Determine the (x, y) coordinate at the center of the cell enclosing the given text.  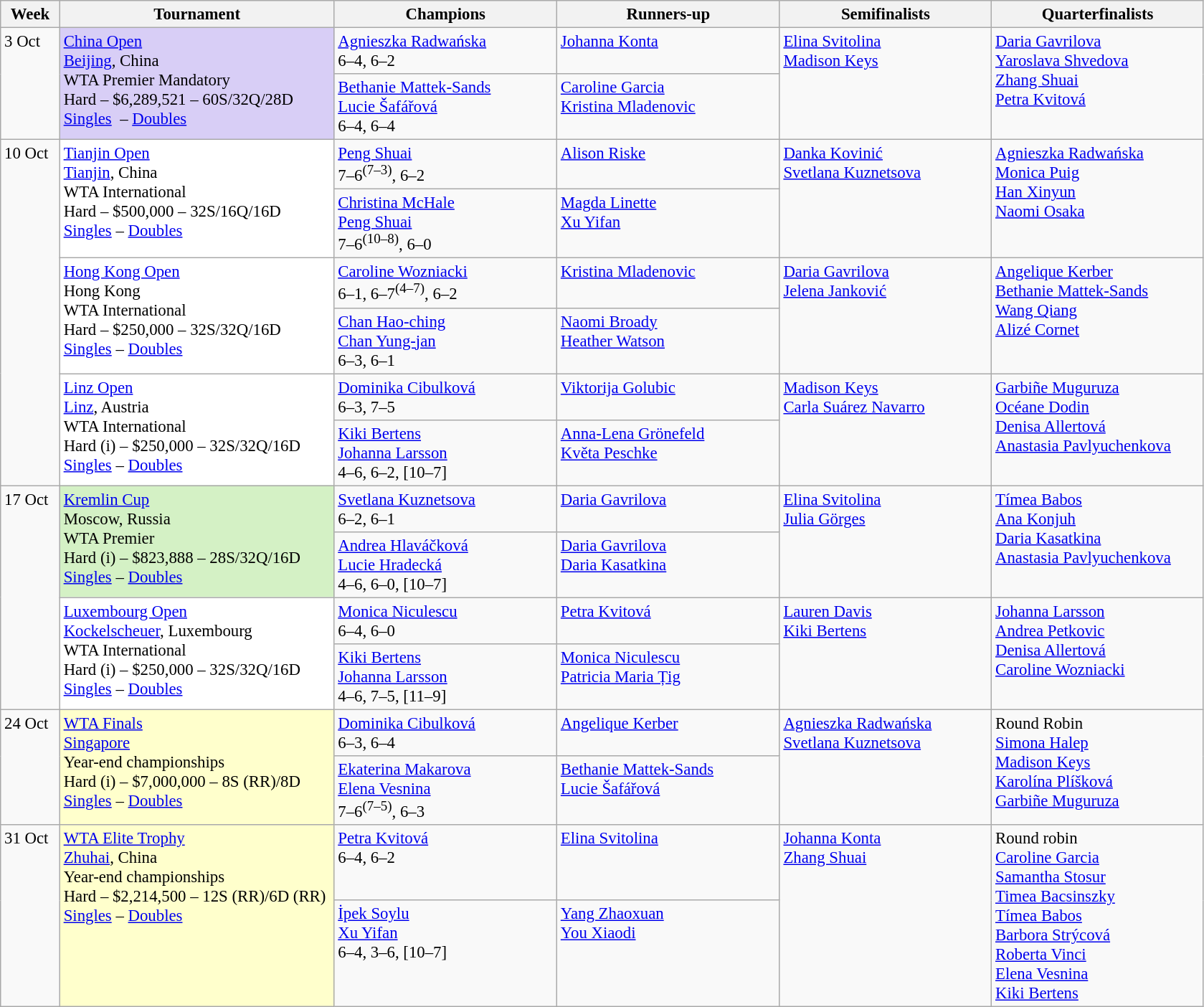
Champions (446, 14)
Viktorija Golubic (668, 397)
Runners-up (668, 14)
Lauren Davis Kiki Bertens (886, 653)
Week (30, 14)
WTA Finals SingaporeYear-end championshipsHard (i) – $7,000,000 – 8S (RR)/8DSingles – Doubles (196, 767)
Dominika Cibulková 6–3, 6–4 (446, 733)
Johanna Konta Zhang Shuai (886, 916)
Svetlana Kuznetsova 6–2, 6–1 (446, 509)
Caroline Wozniacki 6–1, 6–7(4–7), 6–2 (446, 283)
Kiki Bertens Johanna Larsson4–6, 6–2, [10–7] (446, 453)
Round Robin Simona Halep Madison Keys Karolína Plíšková Garbiñe Muguruza (1098, 767)
Kremlin Cup Moscow, RussiaWTA PremierHard (i) – $823,888 – 28S/32Q/16DSingles – Doubles (196, 542)
Luxembourg Open Kockelscheuer, LuxembourgWTA InternationalHard (i) – $250,000 – 32S/32Q/16DSingles – Doubles (196, 653)
Kristina Mladenovic (668, 283)
Bethanie Mattek-Sands Lucie Šafářová 6–4, 6–4 (446, 107)
Danka Kovinić Svetlana Kuznetsova (886, 199)
Monica Niculescu Patricia Maria Țig (668, 677)
Kiki Bertens Johanna Larsson 4–6, 7–5, [11–9] (446, 677)
Round robin Caroline Garcia Samantha Stosur Timea Bacsinszky Tímea Babos Barbora Strýcová Roberta Vinci Elena Vesnina Kiki Bertens (1098, 916)
Monica Niculescu6–4, 6–0 (446, 621)
Angelique Kerber Bethanie Mattek-Sands Wang Qiang Alizé Cornet (1098, 316)
Alison Riske (668, 165)
Linz Open Linz, AustriaWTA InternationalHard (i) – $250,000 – 32S/32Q/16DSingles – Doubles (196, 430)
Daria Gavrilova Yaroslava Shvedova Zhang Shuai Petra Kvitová (1098, 84)
WTA Elite Trophy Zhuhai, ChinaYear-end championshipsHard – $2,214,500 – 12S (RR)/6D (RR)Singles – Doubles (196, 916)
Peng Shuai 7–6(7–3), 6–2 (446, 165)
Tímea Babos Ana Konjuh Daria Kasatkina Anastasia Pavlyuchenkova (1098, 542)
Ekaterina Makarova Elena Vesnina 7–6(7–5), 6–3 (446, 790)
17 Oct (30, 597)
3 Oct (30, 84)
Johanna Larsson Andrea Petkovic Denisa Allertová Caroline Wozniacki (1098, 653)
Christina McHale Peng Shuai 7–6(10–8), 6–0 (446, 224)
Magda Linette Xu Yifan (668, 224)
Andrea Hlaváčková Lucie Hradecká4–6, 6–0, [10–7] (446, 565)
Hong Kong Open Hong KongWTA InternationalHard – $250,000 – 32S/32Q/16DSingles – Doubles (196, 316)
Semifinalists (886, 14)
Yang Zhaoxuan You Xiaodi (668, 954)
Agnieszka Radwańska 6–4, 6–2 (446, 52)
24 Oct (30, 767)
Agnieszka Radwańska Monica Puig Han Xinyun Naomi Osaka (1098, 199)
İpek Soylu Xu Yifan 6–4, 3–6, [10–7] (446, 954)
Daria Gavrilova (668, 509)
Dominika Cibulková 6–3, 7–5 (446, 397)
Quarterfinalists (1098, 14)
Chan Hao-ching Chan Yung-jan 6–3, 6–1 (446, 341)
Tianjin Open Tianjin, ChinaWTA InternationalHard – $500,000 – 32S/16Q/16DSingles – Doubles (196, 199)
Johanna Konta (668, 52)
Caroline Garcia Kristina Mladenovic (668, 107)
10 Oct (30, 313)
Elina Svitolina Madison Keys (886, 84)
China Open Beijing, ChinaWTA Premier MandatoryHard – $6,289,521 – 60S/32Q/28DSingles – Doubles (196, 84)
Angelique Kerber (668, 733)
Anna-Lena Grönefeld Květa Peschke (668, 453)
Elina Svitolina Julia Görges (886, 542)
Petra Kvitová (668, 621)
Madison Keys Carla Suárez Navarro (886, 430)
Elina Svitolina (668, 862)
Garbiñe Muguruza Océane Dodin Denisa Allertová Anastasia Pavlyuchenkova (1098, 430)
Bethanie Mattek-Sands Lucie Šafářová (668, 790)
Agnieszka Radwańska Svetlana Kuznetsova (886, 767)
Daria Gavrilova Jelena Janković (886, 316)
Daria Gavrilova Daria Kasatkina (668, 565)
31 Oct (30, 916)
Naomi Broady Heather Watson (668, 341)
Tournament (196, 14)
Petra Kvitová 6–4, 6–2 (446, 862)
